Identify which cell holds the provided text, then report its (x, y) central coordinate. 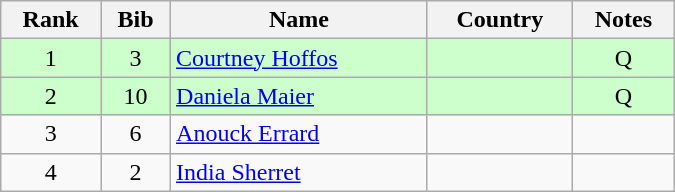
Rank (51, 20)
6 (136, 134)
Notes (624, 20)
4 (51, 172)
Daniela Maier (300, 96)
Bib (136, 20)
10 (136, 96)
India Sherret (300, 172)
1 (51, 58)
Name (300, 20)
Country (500, 20)
Anouck Errard (300, 134)
Courtney Hoffos (300, 58)
